Extract the (X, Y) coordinate from the center of the cell holding the provided text.  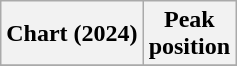
Chart (2024) (72, 34)
Peakposition (189, 34)
